From the cell containing the given text, extract its center point as (x, y) coordinate. 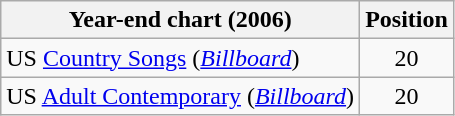
Position (407, 20)
US Country Songs (Billboard) (180, 58)
US Adult Contemporary (Billboard) (180, 96)
Year-end chart (2006) (180, 20)
